Locate the cell with the specified text and output its [x, y] center coordinate. 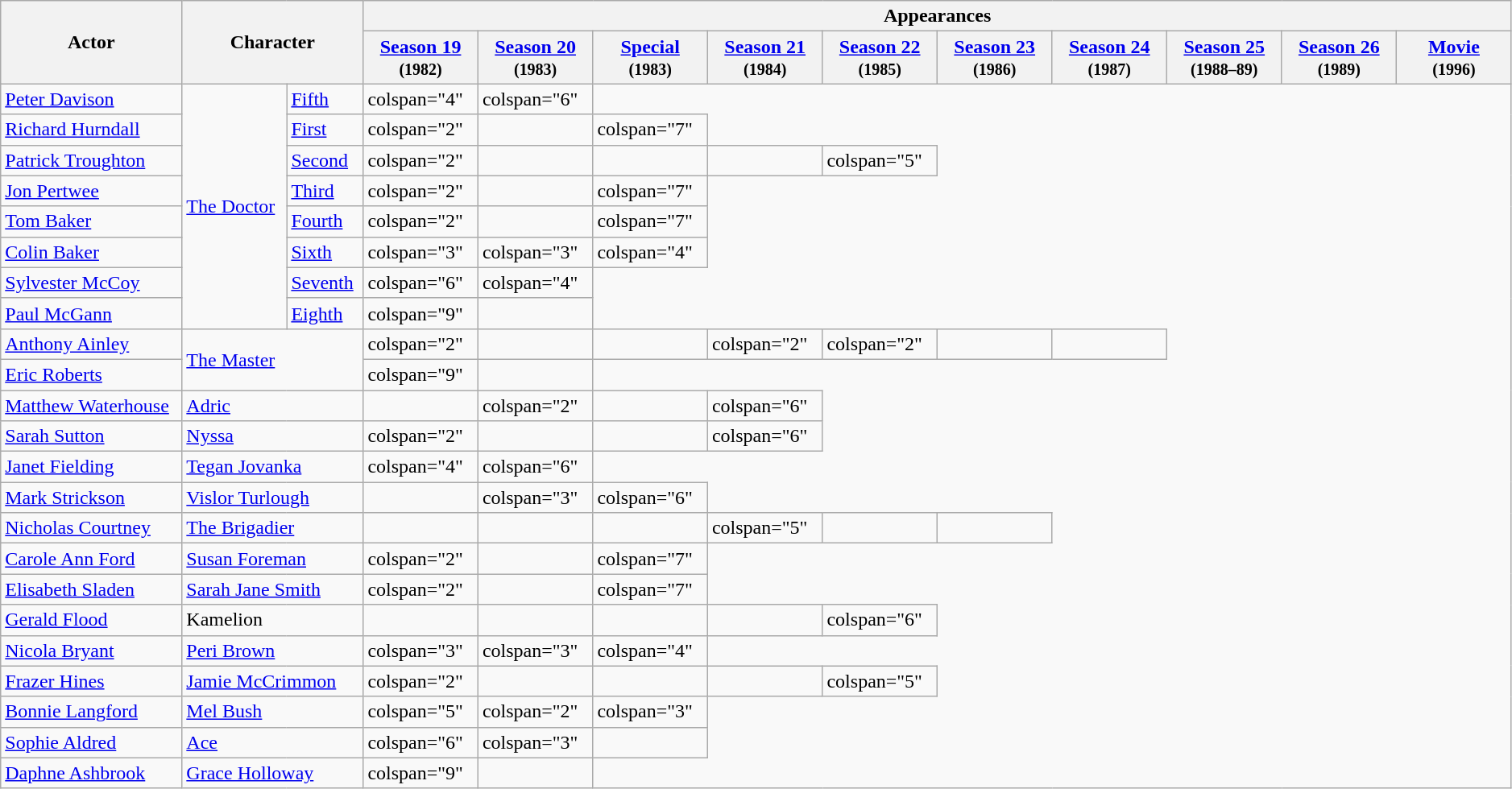
Season 19(1982) [420, 58]
Eighth [325, 313]
Season 23(1986) [994, 58]
Season 24(1987) [1110, 58]
Nicola Bryant [92, 651]
Character [272, 42]
Peter Davison [92, 99]
Tegan Jovanka [272, 467]
Jamie McCrimmon [272, 681]
Mel Bush [272, 712]
Tom Baker [92, 221]
Ace [272, 742]
Mark Strickson [92, 498]
Matthew Waterhouse [92, 405]
Janet Fielding [92, 467]
Carole Ann Ford [92, 559]
Seventh [325, 283]
Season 25(1988–89) [1224, 58]
Actor [92, 42]
The Master [272, 359]
Vislor Turlough [272, 498]
The Doctor [234, 206]
Season 22(1985) [880, 58]
Appearances [938, 16]
Anthony Ainley [92, 344]
Movie(1996) [1455, 58]
First [325, 130]
Bonnie Langford [92, 712]
Third [325, 191]
Season 21(1984) [765, 58]
Elisabeth Sladen [92, 589]
Season 20(1983) [535, 58]
Adric [272, 405]
Fifth [325, 99]
Second [325, 160]
Frazer Hines [92, 681]
Gerald Flood [92, 620]
Nyssa [272, 436]
Patrick Troughton [92, 160]
Jon Pertwee [92, 191]
Sarah Sutton [92, 436]
Kamelion [272, 620]
Season 26(1989) [1339, 58]
The Brigadier [272, 528]
Daphne Ashbrook [92, 773]
Colin Baker [92, 252]
Paul McGann [92, 313]
Peri Brown [272, 651]
Sarah Jane Smith [272, 589]
Susan Foreman [272, 559]
Special(1983) [651, 58]
Sixth [325, 252]
Sophie Aldred [92, 742]
Eric Roberts [92, 374]
Sylvester McCoy [92, 283]
Grace Holloway [272, 773]
Fourth [325, 221]
Nicholas Courtney [92, 528]
Richard Hurndall [92, 130]
